From the cell containing the given text, extract its center point as [X, Y] coordinate. 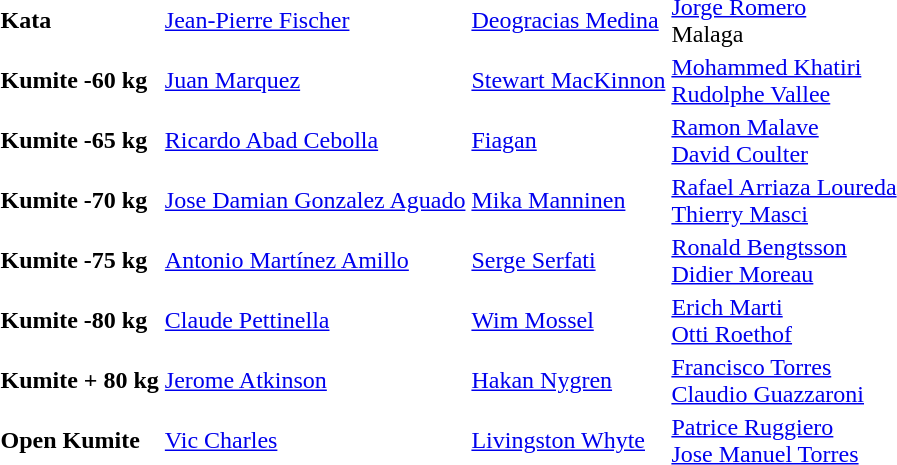
Jose Damian Gonzalez Aguado [315, 200]
Ricardo Abad Cebolla [315, 140]
Wim Mossel [568, 320]
Serge Serfati [568, 260]
Juan Marquez [315, 80]
Jerome Atkinson [315, 380]
Claude Pettinella [315, 320]
Mika Manninen [568, 200]
Hakan Nygren [568, 380]
Antonio Martínez Amillo [315, 260]
Stewart MacKinnon [568, 80]
Fiagan [568, 140]
